Extract the [X, Y] coordinate from the center of the cell holding the provided text.  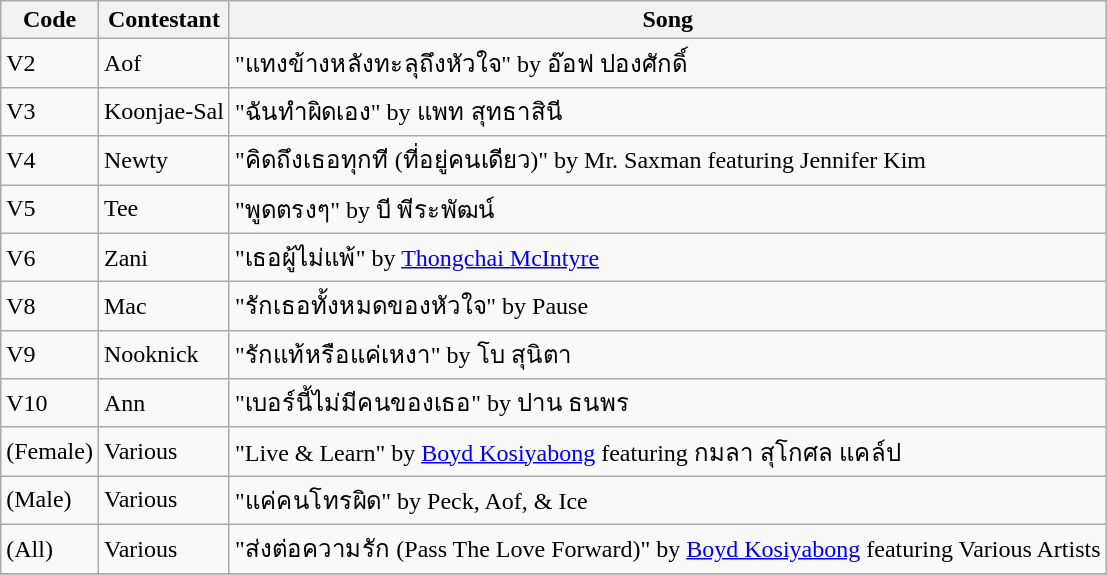
Code [50, 20]
Newty [164, 160]
Mac [164, 306]
"รักแท้หรือแค่เหงา" by โบ สุนิตา [668, 354]
"เบอร์นี้ไม่มีคนของเธอ" by ปาน ธนพร [668, 404]
"Live & Learn" by Boyd Kosiyabong featuring กมลา สุโกศล แคล์ป [668, 452]
Contestant [164, 20]
V5 [50, 208]
Ann [164, 404]
"คิดถึงเธอทุกที (ที่อยู่คนเดียว)" by Mr. Saxman featuring Jennifer Kim [668, 160]
"ฉันทำผิดเอง" by แพท สุทธาสินี [668, 112]
Nooknick [164, 354]
"รักเธอทั้งหมดของหัวใจ" by Pause [668, 306]
"เธอผู้ไม่แพ้" by Thongchai McIntyre [668, 258]
"พูดตรงๆ" by บี พีระพัฒน์ [668, 208]
V3 [50, 112]
"ส่งต่อความรัก (Pass The Love Forward)" by Boyd Kosiyabong featuring Various Artists [668, 548]
V10 [50, 404]
Aof [164, 64]
V8 [50, 306]
Song [668, 20]
(Male) [50, 500]
"แทงข้างหลังทะลุถึงหัวใจ" by อ๊อฟ ปองศักดิ์ [668, 64]
V6 [50, 258]
"แค่คนโทรผิด" by Peck, Aof, & Ice [668, 500]
(All) [50, 548]
Koonjae-Sal [164, 112]
Tee [164, 208]
V2 [50, 64]
V4 [50, 160]
V9 [50, 354]
(Female) [50, 452]
Zani [164, 258]
